Determine the [X, Y] coordinate at the center of the cell enclosing the given text.  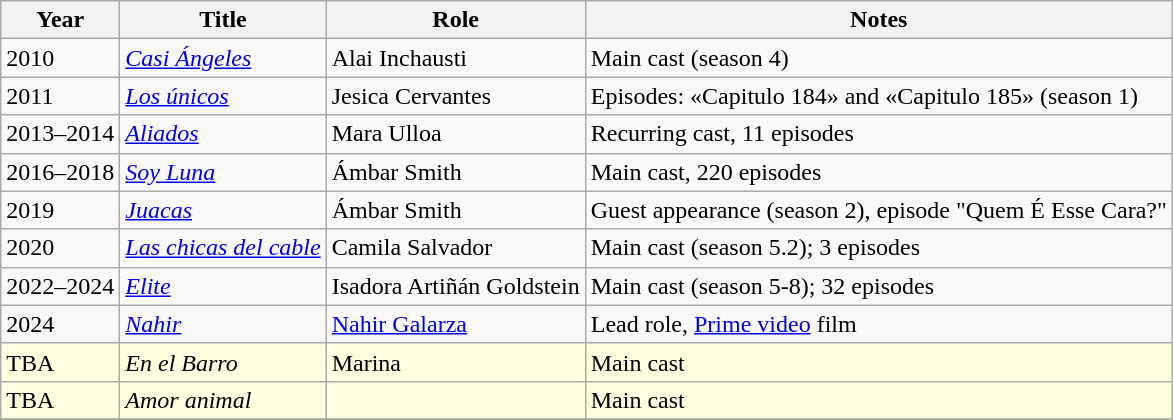
Juacas [223, 210]
Mara Ulloa [456, 134]
2024 [60, 324]
Camila Salvador [456, 248]
Main cast (season 4) [878, 58]
Main cast (season 5-8); 32 episodes [878, 286]
Episodes: «Capitulo 184» and «Capitulo 185» (season 1) [878, 96]
Alai Inchausti [456, 58]
Role [456, 20]
2019 [60, 210]
Casi Ángeles [223, 58]
Nahir [223, 324]
Lead role, Prime video film [878, 324]
Amor animal [223, 400]
Year [60, 20]
Elite [223, 286]
Recurring cast, 11 episodes [878, 134]
Jesica Cervantes [456, 96]
Marina [456, 362]
2010 [60, 58]
Main cast, 220 episodes [878, 172]
Guest appearance (season 2), episode "Quem É Esse Cara?" [878, 210]
Las chicas del cable [223, 248]
Soy Luna [223, 172]
Isadora Artiñán Goldstein [456, 286]
Nahir Galarza [456, 324]
2013–2014 [60, 134]
Aliados [223, 134]
2022–2024 [60, 286]
Los únicos [223, 96]
Main cast (season 5.2); 3 episodes [878, 248]
2020 [60, 248]
En el Barro [223, 362]
Notes [878, 20]
2016–2018 [60, 172]
2011 [60, 96]
Title [223, 20]
